Capture the cell that displays the provided text and extract its [X, Y] central coordinate. 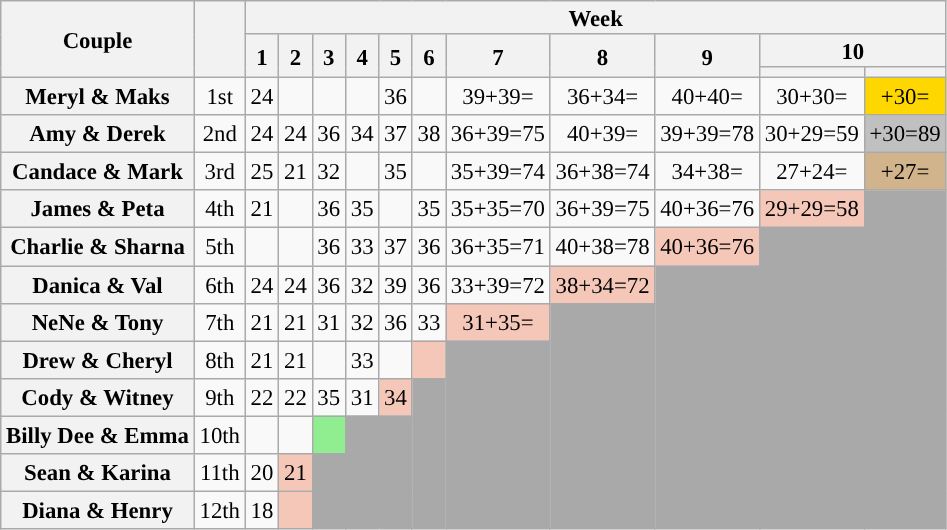
35+39=74 [498, 172]
36+34= [602, 97]
5 [396, 56]
Meryl & Maks [98, 97]
+30=89 [905, 134]
3rd [220, 172]
Sean & Karina [98, 473]
10 [854, 50]
27+24= [812, 172]
9 [708, 56]
8th [220, 360]
1st [220, 97]
6 [428, 56]
+30= [905, 97]
36+38=74 [602, 172]
2 [296, 56]
7 [498, 56]
1 [262, 56]
30+29=59 [812, 134]
38 [428, 134]
James & Peta [98, 209]
39+39= [498, 97]
+27= [905, 172]
29+29=58 [812, 209]
40+40= [708, 97]
31+35= [498, 322]
25 [262, 172]
4th [220, 209]
40+38=78 [602, 247]
4 [362, 56]
34+38= [708, 172]
39 [396, 285]
Cody & Witney [98, 397]
Candace & Mark [98, 172]
Danica & Val [98, 285]
12th [220, 510]
NeNe & Tony [98, 322]
30+30= [812, 97]
Diana & Henry [98, 510]
11th [220, 473]
Drew & Cheryl [98, 360]
Billy Dee & Emma [98, 435]
10th [220, 435]
3 [328, 56]
40+39= [602, 134]
20 [262, 473]
2nd [220, 134]
38+34=72 [602, 285]
Amy & Derek [98, 134]
39+39=78 [708, 134]
7th [220, 322]
Charlie & Sharna [98, 247]
36+35=71 [498, 247]
33+39=72 [498, 285]
Couple [98, 40]
35+35=70 [498, 209]
8 [602, 56]
9th [220, 397]
18 [262, 510]
5th [220, 247]
6th [220, 285]
Week [596, 18]
